Detect which cell encompasses the target text, then output its [X, Y] center coordinate. 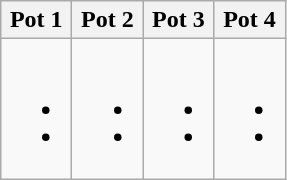
Pot 1 [36, 20]
Pot 4 [250, 20]
Pot 2 [108, 20]
Pot 3 [178, 20]
